Search for the cell housing the specified text and yield its (X, Y) center coordinate. 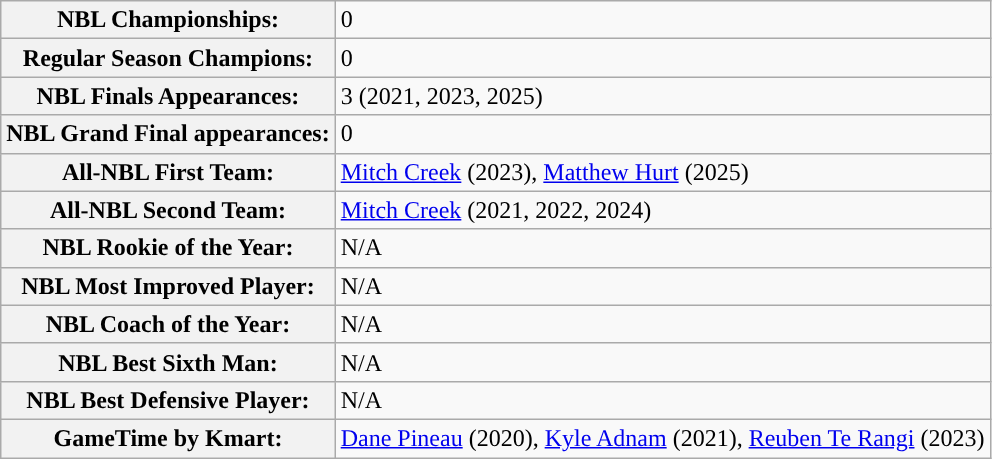
GameTime by Kmart: (168, 438)
NBL Best Sixth Man: (168, 362)
Mitch Creek (2023), Matthew Hurt (2025) (662, 172)
NBL Best Defensive Player: (168, 400)
Regular Season Champions: (168, 58)
NBL Most Improved Player: (168, 286)
All-NBL Second Team: (168, 210)
NBL Rookie of the Year: (168, 248)
NBL Coach of the Year: (168, 324)
Mitch Creek (2021, 2022, 2024) (662, 210)
NBL Grand Final appearances: (168, 134)
3 (2021, 2023, 2025) (662, 96)
NBL Finals Appearances: (168, 96)
All-NBL First Team: (168, 172)
NBL Championships: (168, 20)
Dane Pineau (2020), Kyle Adnam (2021), Reuben Te Rangi (2023) (662, 438)
